Pinpoint the cell where the given text exists, returning its [X, Y] midpoint coordinate. 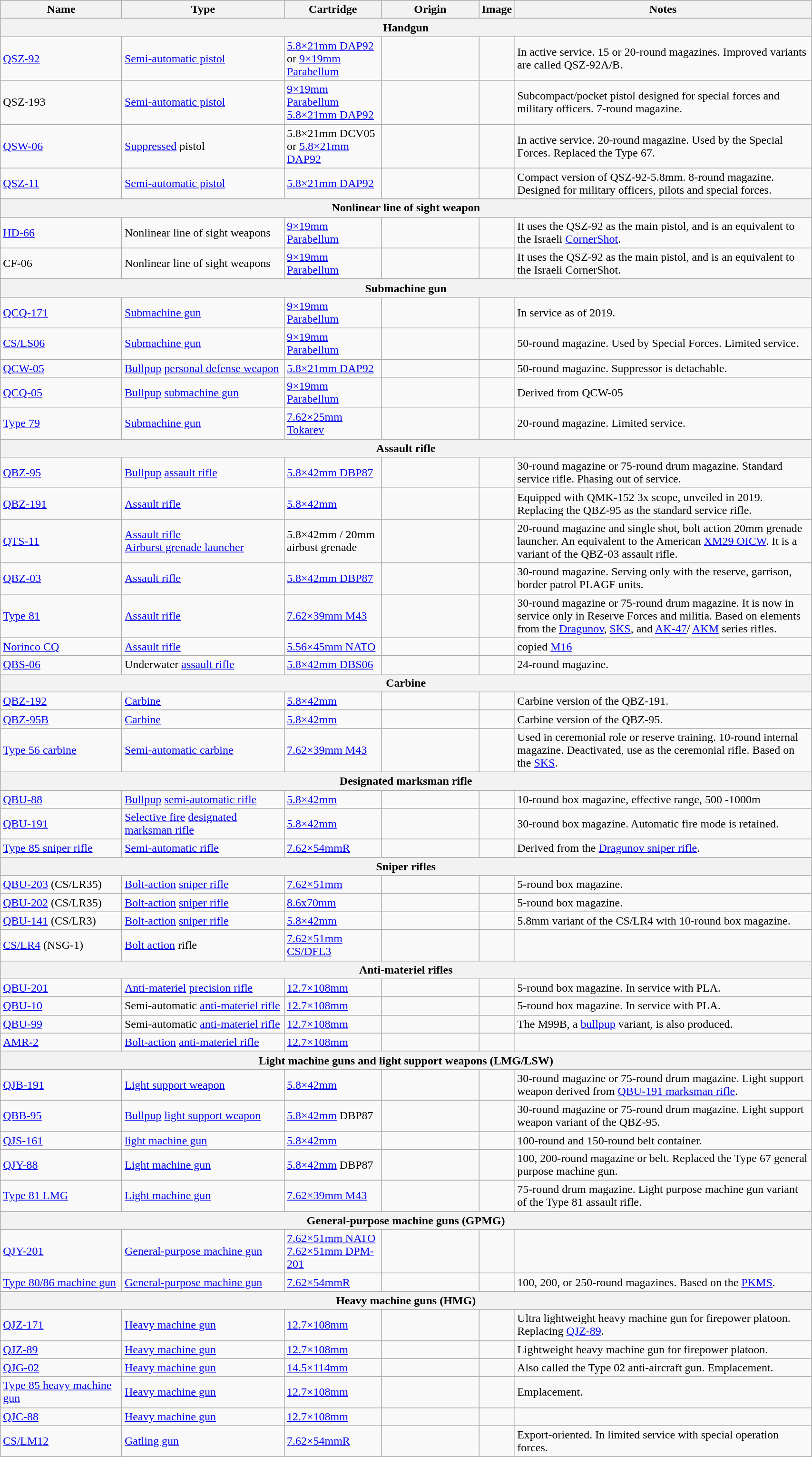
Selective fire designated marksman rifle [203, 824]
5.8×21mm DCV05 or 5.8×21mm DAP92 [333, 146]
Sniper rifles [406, 866]
7.62×51mm CS/DFL3 [333, 945]
Heavy machine guns (HMG) [406, 1300]
9×19mm Parabellum5.8×21mm DAP92 [333, 102]
QSW-06 [61, 146]
Subcompact/pocket pistol designed for special forces and military officers. 7-round magazine. [663, 102]
Bullpup light support weapon [203, 1115]
HD-66 [61, 232]
QBU-202 (CS/LR35) [61, 903]
8.6x70mm [333, 903]
QBU-191 [61, 824]
copied M16 [663, 647]
30-round magazine or 75-round drum magazine. Standard service rifle. Phasing out of service. [663, 473]
Semi-automatic carbine [203, 750]
Image [497, 10]
The M99B, a bullpup variant, is also produced. [663, 1024]
30-round magazine or 75-round drum magazine. Light support weapon variant of the QBZ-95. [663, 1115]
10-round box magazine, effective range, 500 -1000m [663, 799]
Norinco CQ [61, 647]
QJY-201 [61, 1251]
14.5×114mm [333, 1368]
100, 200, or 250-round magazines. Based on the PKMS. [663, 1282]
Bullpup submachine gun [203, 393]
7.62×25mm Tokarev [333, 423]
Bullpup semi-automatic rifle [203, 799]
QJY-88 [61, 1165]
30-round box magazine. Automatic fire mode is retained. [663, 824]
QSZ-11 [61, 184]
Type 85 heavy machine gun [61, 1392]
QBU-99 [61, 1024]
Notes [663, 10]
Export-oriented. In limited service with special operation forces. [663, 1441]
Ultra lightweight heavy machine gun for firepower platoon. Replacing QJZ-89. [663, 1325]
CS/LS06 [61, 344]
Type 81 LMG [61, 1196]
AMR-2 [61, 1042]
QBZ-03 [61, 579]
QJZ-171 [61, 1325]
QBZ-95 [61, 473]
Name [61, 10]
QCQ-171 [61, 312]
50-round magazine. Used by Special Forces. Limited service. [663, 344]
CS/LR4 (NSG-1) [61, 945]
Carbine version of the QBZ-95. [663, 719]
QBB-95 [61, 1115]
Also called the Type 02 anti-aircraft gun. Emplacement. [663, 1368]
Emplacement. [663, 1392]
7.62×51mm [333, 885]
5.8×42mm / 20mm airbust grenade [333, 541]
QCQ-05 [61, 393]
Type 80/86 machine gun [61, 1282]
QSZ-92 [61, 59]
Nonlinear line of sight weapon [406, 208]
QJG-02 [61, 1368]
Bullpup assault rifle [203, 473]
Used in ceremonial role or reserve training. 10-round internal magazine. Deactivated, use as the ceremonial rifle. Based on the SKS. [663, 750]
QJS-161 [61, 1141]
24-round magazine. [663, 665]
QBZ-95B [61, 719]
Suppressed pistol [203, 146]
Type 56 carbine [61, 750]
QBZ-191 [61, 503]
100-round and 150-round belt container. [663, 1141]
Compact version of QSZ-92-5.8mm. 8-round magazine. Designed for military officers, pilots and special forces. [663, 184]
QCW-05 [61, 368]
In active service. 15 or 20-round magazines. Improved variants are called QSZ-92A/B. [663, 59]
5.8×21mm DAP92 or 9×19mm Parabellum [333, 59]
CF-06 [61, 264]
7.62×51mm NATO7.62×51mm DPM-201 [333, 1251]
5.8×42mm DBS06 [333, 665]
Origin [430, 10]
QBU-10 [61, 1006]
Bolt-action anti-materiel rifle [203, 1042]
5.56×45mm NATO [333, 647]
Lightweight heavy machine gun for firepower platoon. [663, 1349]
QJB-191 [61, 1085]
QJC-88 [61, 1417]
QBU-201 [61, 988]
Underwater assault rifle [203, 665]
Carbine version of the QBZ-191. [663, 701]
5.8mm variant of the CS/LR4 with 10-round box magazine. [663, 921]
QTS-11 [61, 541]
light machine gun [203, 1141]
30-round magazine. Serving only with the reserve, garrison, border patrol PLAGF units. [663, 579]
Light machine guns and light support weapons (LMG/LSW) [406, 1060]
QBZ-192 [61, 701]
Anti-materiel precision rifle [203, 988]
Designated marksman rifle [406, 781]
Type 81 [61, 616]
Equipped with QMK-152 3x scope, unveiled in 2019. Replacing the QBZ-95 as the standard service rifle. [663, 503]
In active service. 20-round magazine. Used by the Special Forces. Replaced the Type 67. [663, 146]
QBU-203 (CS/LR35) [61, 885]
QJZ-89 [61, 1349]
100, 200-round magazine or belt. Replaced the Type 67 general purpose machine gun. [663, 1165]
Handgun [406, 28]
Type 79 [61, 423]
Derived from the Dragunov sniper rifle. [663, 848]
Derived from QCW-05 [663, 393]
QBU-141 (CS/LR3) [61, 921]
In service as of 2019. [663, 312]
QSZ-193 [61, 102]
Cartridge [333, 10]
Bolt action rifle [203, 945]
Type [203, 10]
QBU-88 [61, 799]
20-round magazine. Limited service. [663, 423]
Semi-automatic rifle [203, 848]
75-round drum magazine. Light purpose machine gun variant of the Type 81 assault rifle. [663, 1196]
Light support weapon [203, 1085]
General-purpose machine guns (GPMG) [406, 1221]
Bullpup personal defense weapon [203, 368]
QBS-06 [61, 665]
50-round magazine. Suppressor is detachable. [663, 368]
Anti-materiel rifles [406, 970]
Gatling gun [203, 1441]
Assault rifleAirburst grenade launcher [203, 541]
30-round magazine or 75-round drum magazine. Light support weapon derived from QBU-191 marksman rifle. [663, 1085]
Type 85 sniper rifle [61, 848]
CS/LM12 [61, 1441]
